From the cell containing the given text, extract its center point as [X, Y] coordinate. 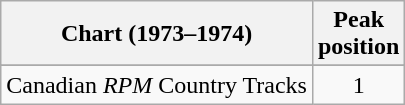
Canadian RPM Country Tracks [157, 85]
Chart (1973–1974) [157, 34]
1 [358, 85]
Peakposition [358, 34]
